Pinpoint the cell where the given text exists, returning its [x, y] midpoint coordinate. 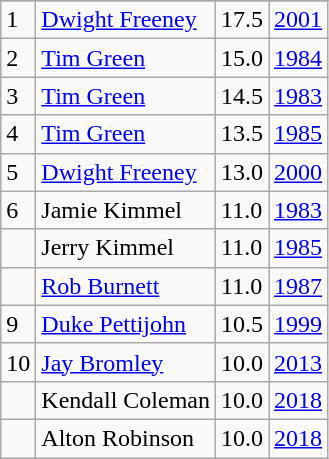
1 [18, 20]
10 [18, 362]
Jay Bromley [126, 362]
10.5 [242, 324]
13.0 [242, 172]
Duke Pettijohn [126, 324]
Jerry Kimmel [126, 248]
2013 [298, 362]
13.5 [242, 134]
15.0 [242, 58]
2001 [298, 20]
5 [18, 172]
Rob Burnett [126, 286]
1984 [298, 58]
1987 [298, 286]
17.5 [242, 20]
Kendall Coleman [126, 400]
4 [18, 134]
3 [18, 96]
1999 [298, 324]
6 [18, 210]
9 [18, 324]
2 [18, 58]
14.5 [242, 96]
Jamie Kimmel [126, 210]
Alton Robinson [126, 438]
2000 [298, 172]
